Detect which cell encompasses the target text, then output its (X, Y) center coordinate. 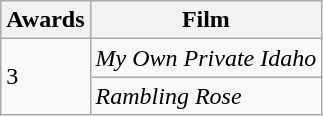
Rambling Rose (206, 96)
3 (46, 77)
My Own Private Idaho (206, 58)
Film (206, 20)
Awards (46, 20)
